Determine the (x, y) coordinate at the center of the cell enclosing the given text.  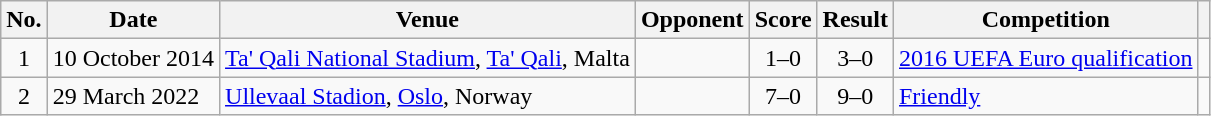
1–0 (783, 58)
7–0 (783, 96)
2 (24, 96)
1 (24, 58)
9–0 (855, 96)
2016 UEFA Euro qualification (1046, 58)
Date (133, 20)
Result (855, 20)
No. (24, 20)
Competition (1046, 20)
Venue (428, 20)
10 October 2014 (133, 58)
Friendly (1046, 96)
Ta' Qali National Stadium, Ta' Qali, Malta (428, 58)
Score (783, 20)
Ullevaal Stadion, Oslo, Norway (428, 96)
3–0 (855, 58)
29 March 2022 (133, 96)
Opponent (692, 20)
